Return [X, Y] of the center of cell containing provided text 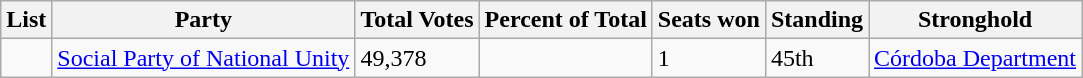
Percent of Total [566, 20]
49,378 [417, 58]
Total Votes [417, 20]
Seats won [708, 20]
Córdoba Department [976, 58]
Social Party of National Unity [204, 58]
1 [708, 58]
45th [816, 58]
List [26, 20]
Party [204, 20]
Standing [816, 20]
Stronghold [976, 20]
